Identify which cell holds the provided text, then report its [X, Y] central coordinate. 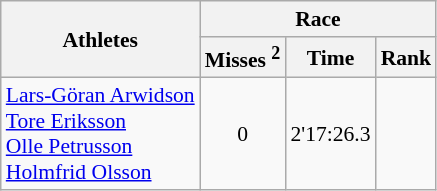
Misses 2 [243, 58]
Rank [406, 58]
Race [318, 19]
0 [243, 134]
Time [330, 58]
Athletes [100, 40]
2'17:26.3 [330, 134]
Lars-Göran ArwidsonTore ErikssonOlle PetrussonHolmfrid Olsson [100, 134]
